Return (x, y) of the center of cell containing provided text 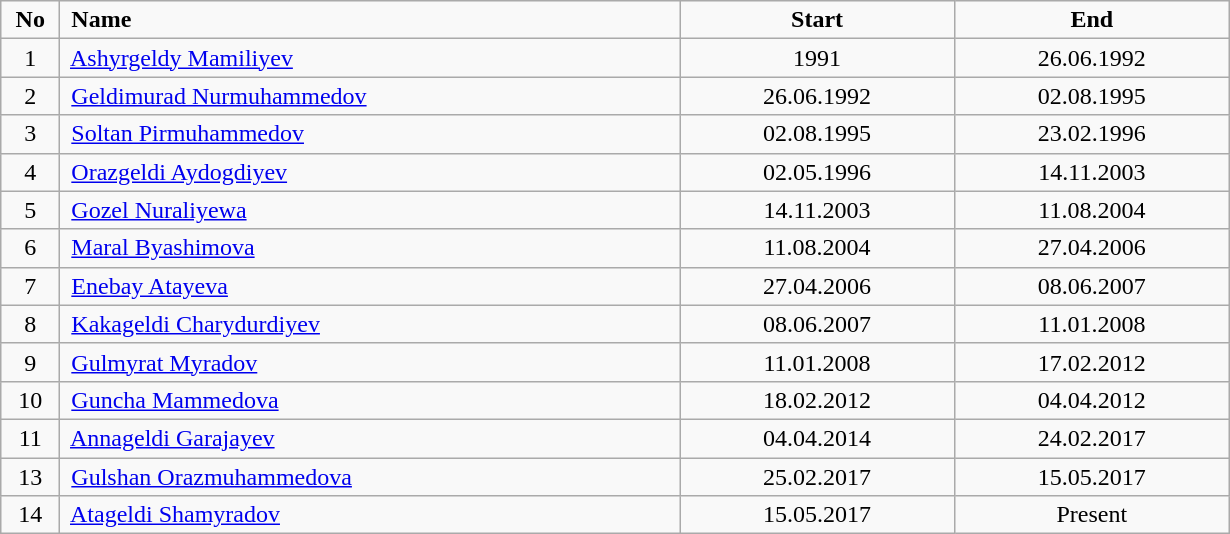
25.02.2017 (818, 477)
02.05.1996 (818, 172)
5 (30, 210)
3 (30, 134)
7 (30, 286)
End (1092, 20)
Annageldi Garajayev (370, 438)
11 (30, 438)
6 (30, 248)
Ashyrgeldy Mamiliyev (370, 58)
Atageldi Shamyradov (370, 515)
No (30, 20)
17.02.2012 (1092, 362)
10 (30, 400)
8 (30, 324)
Gulshan Orazmuhammedova (370, 477)
Maral Byashimova (370, 248)
18.02.2012 (818, 400)
23.02.1996 (1092, 134)
2 (30, 96)
Gulmyrat Myradov (370, 362)
Start (818, 20)
Geldimurad Nurmuhammedov (370, 96)
9 (30, 362)
Enebay Atayeva (370, 286)
4 (30, 172)
Kakageldi Charydurdiyev (370, 324)
1991 (818, 58)
1 (30, 58)
Name (370, 20)
04.04.2014 (818, 438)
24.02.2017 (1092, 438)
Soltan Pirmuhammedov (370, 134)
13 (30, 477)
Gozel Nuraliyewa (370, 210)
Orazgeldi Aydogdiyev (370, 172)
04.04.2012 (1092, 400)
Guncha Mammedova (370, 400)
14 (30, 515)
Present (1092, 515)
